Find where the given text appears and provide that cell's center as (X, Y) coordinate. 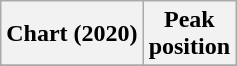
Chart (2020) (72, 34)
Peakposition (189, 34)
